Determine the [X, Y] coordinate at the center of the cell enclosing the given text.  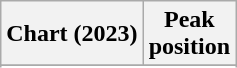
Chart (2023) [72, 34]
Peakposition [189, 34]
